Extract the [X, Y] coordinate from the center of the cell holding the provided text.  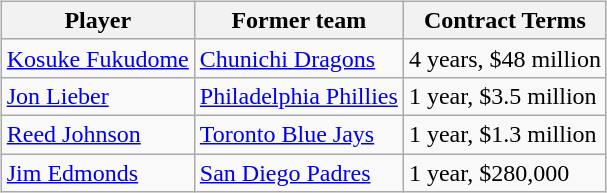
1 year, $280,000 [504, 173]
Philadelphia Phillies [298, 96]
1 year, $1.3 million [504, 134]
Former team [298, 20]
Jim Edmonds [98, 173]
4 years, $48 million [504, 58]
Toronto Blue Jays [298, 134]
1 year, $3.5 million [504, 96]
San Diego Padres [298, 173]
Kosuke Fukudome [98, 58]
Chunichi Dragons [298, 58]
Jon Lieber [98, 96]
Contract Terms [504, 20]
Reed Johnson [98, 134]
Player [98, 20]
